Find where the given text appears and provide that cell's center as (X, Y) coordinate. 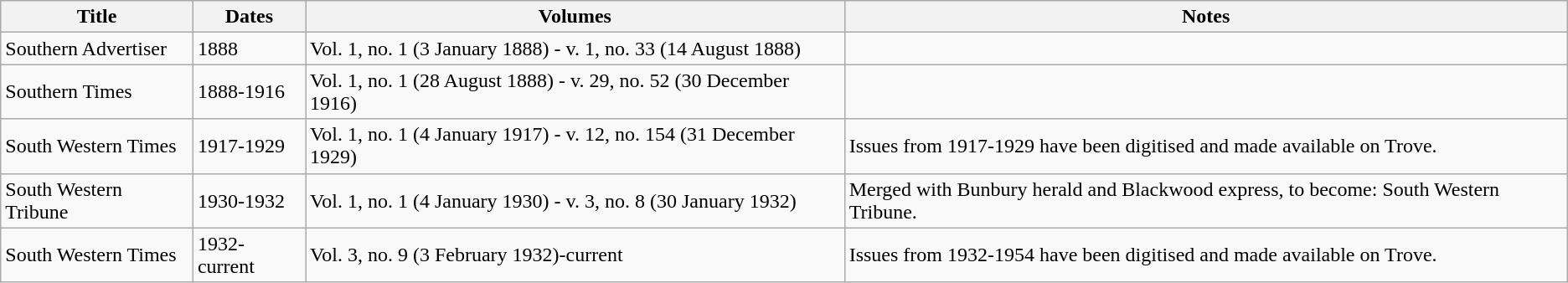
1930-1932 (249, 201)
Southern Advertiser (97, 49)
1932-current (249, 255)
Southern Times (97, 92)
Issues from 1917-1929 have been digitised and made available on Trove. (1206, 146)
Notes (1206, 17)
Vol. 1, no. 1 (4 January 1930) - v. 3, no. 8 (30 January 1932) (575, 201)
1917-1929 (249, 146)
1888 (249, 49)
Dates (249, 17)
Vol. 3, no. 9 (3 February 1932)-current (575, 255)
South Western Tribune (97, 201)
Vol. 1, no. 1 (3 January 1888) - v. 1, no. 33 (14 August 1888) (575, 49)
Title (97, 17)
Volumes (575, 17)
Vol. 1, no. 1 (28 August 1888) - v. 29, no. 52 (30 December 1916) (575, 92)
1888-1916 (249, 92)
Merged with Bunbury herald and Blackwood express, to become: South Western Tribune. (1206, 201)
Issues from 1932-1954 have been digitised and made available on Trove. (1206, 255)
Vol. 1, no. 1 (4 January 1917) - v. 12, no. 154 (31 December 1929) (575, 146)
